Search for the cell housing the specified text and yield its [X, Y] center coordinate. 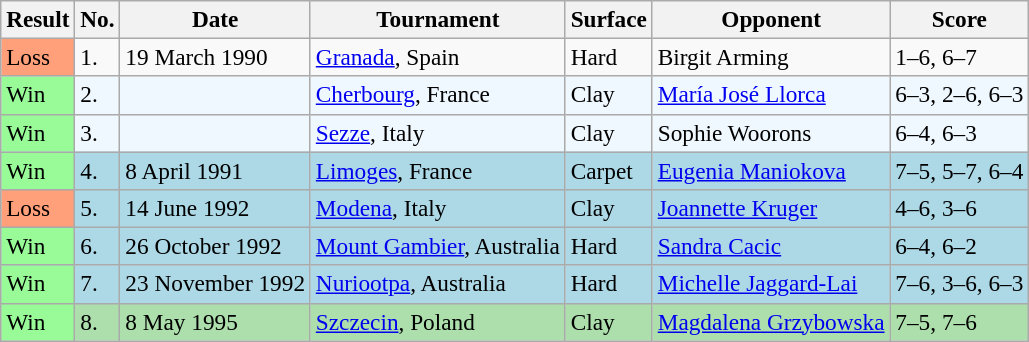
4–6, 3–6 [960, 208]
1. [98, 57]
Tournament [438, 19]
2. [98, 95]
Birgit Arming [771, 57]
Opponent [771, 19]
Eugenia Maniokova [771, 170]
8 April 1991 [215, 170]
Mount Gambier, Australia [438, 246]
14 June 1992 [215, 208]
Cherbourg, France [438, 95]
3. [98, 133]
Carpet [608, 170]
Surface [608, 19]
Joannette Kruger [771, 208]
Granada, Spain [438, 57]
Limoges, France [438, 170]
Sophie Woorons [771, 133]
No. [98, 19]
Modena, Italy [438, 208]
8 May 1995 [215, 322]
26 October 1992 [215, 246]
5. [98, 208]
7–5, 7–6 [960, 322]
6–4, 6–2 [960, 246]
Szczecin, Poland [438, 322]
7. [98, 284]
Date [215, 19]
6. [98, 246]
6–4, 6–3 [960, 133]
23 November 1992 [215, 284]
Nuriootpa, Australia [438, 284]
8. [98, 322]
6–3, 2–6, 6–3 [960, 95]
Magdalena Grzybowska [771, 322]
7–5, 5–7, 6–4 [960, 170]
Result [38, 19]
19 March 1990 [215, 57]
1–6, 6–7 [960, 57]
Sandra Cacic [771, 246]
Sezze, Italy [438, 133]
María José Llorca [771, 95]
Score [960, 19]
4. [98, 170]
7–6, 3–6, 6–3 [960, 284]
Michelle Jaggard-Lai [771, 284]
